Return the (x, y) coordinate for the center point of the cell that contains the specified text.  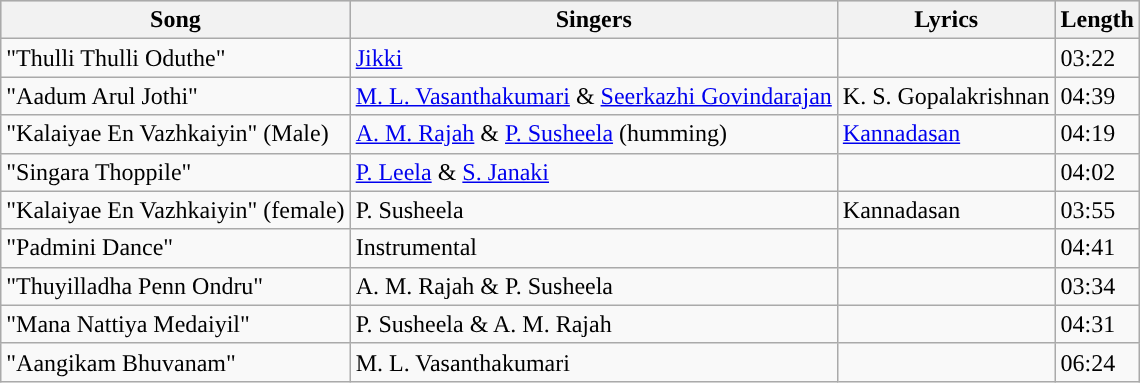
Jikki (594, 58)
P. Leela & S. Janaki (594, 172)
04:41 (1097, 248)
03:22 (1097, 58)
A. M. Rajah & P. Susheela (594, 286)
"Thulli Thulli Oduthe" (176, 58)
04:02 (1097, 172)
Instrumental (594, 248)
M. L. Vasanthakumari (594, 362)
03:55 (1097, 210)
04:39 (1097, 96)
Length (1097, 20)
"Padmini Dance" (176, 248)
"Kalaiyae En Vazhkaiyin" (female) (176, 210)
"Aadum Arul Jothi" (176, 96)
M. L. Vasanthakumari & Seerkazhi Govindarajan (594, 96)
04:19 (1097, 134)
"Singara Thoppile" (176, 172)
"Thuyilladha Penn Ondru" (176, 286)
P. Susheela & A. M. Rajah (594, 324)
03:34 (1097, 286)
P. Susheela (594, 210)
06:24 (1097, 362)
Song (176, 20)
Lyrics (946, 20)
K. S. Gopalakrishnan (946, 96)
"Mana Nattiya Medaiyil" (176, 324)
04:31 (1097, 324)
"Kalaiyae En Vazhkaiyin" (Male) (176, 134)
A. M. Rajah & P. Susheela (humming) (594, 134)
Singers (594, 20)
"Aangikam Bhuvanam" (176, 362)
